Find where the given text appears and provide that cell's center as (X, Y) coordinate. 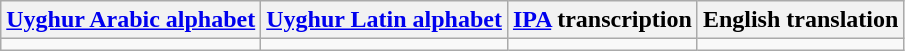
English translation (800, 20)
IPA transcription (602, 20)
Uyghur Latin alphabet (384, 20)
Uyghur Arabic alphabet (131, 20)
